Scan for the cell matching the given text and deliver its (X, Y) coordinate at center. 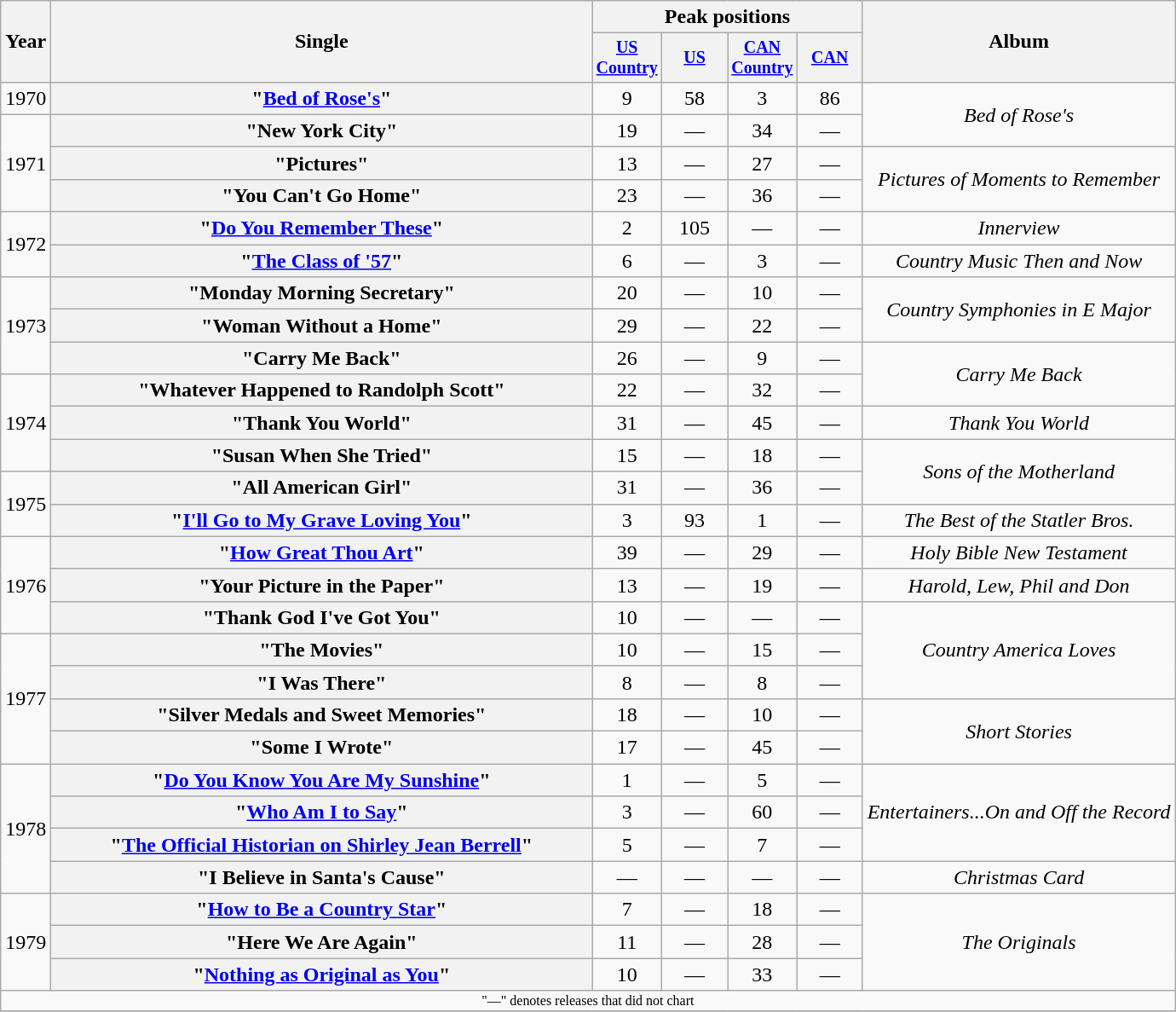
CAN (830, 58)
"The Movies" (322, 650)
58 (695, 98)
US Country (627, 58)
1978 (26, 829)
27 (763, 163)
"The Official Historian on Shirley Jean Berrell" (322, 845)
Sons of the Motherland (1019, 471)
20 (627, 293)
2 (627, 228)
33 (763, 974)
Thank You World (1019, 423)
Christmas Card (1019, 877)
"Woman Without a Home" (322, 326)
Innerview (1019, 228)
"New York City" (322, 130)
1976 (26, 585)
105 (695, 228)
11 (627, 942)
1974 (26, 423)
"I Was There" (322, 682)
1972 (26, 245)
The Originals (1019, 942)
Country Music Then and Now (1019, 261)
"Pictures" (322, 163)
"Do You Know You Are My Sunshine" (322, 780)
Year (26, 42)
23 (627, 195)
"I'll Go to My Grave Loving You" (322, 520)
"Nothing as Original as You" (322, 974)
Holy Bible New Testament (1019, 552)
US (695, 58)
"Carry Me Back" (322, 358)
17 (627, 748)
6 (627, 261)
Country America Loves (1019, 650)
"I Believe in Santa's Cause" (322, 877)
The Best of the Statler Bros. (1019, 520)
32 (763, 390)
60 (763, 812)
"Some I Wrote" (322, 748)
"Thank God I've Got You" (322, 617)
Single (322, 42)
"Here We Are Again" (322, 942)
1970 (26, 98)
"The Class of '57" (322, 261)
"You Can't Go Home" (322, 195)
Peak positions (728, 17)
1973 (26, 326)
86 (830, 98)
CAN Country (763, 58)
"All American Girl" (322, 488)
1971 (26, 163)
Album (1019, 42)
"Thank You World" (322, 423)
Pictures of Moments to Remember (1019, 179)
34 (763, 130)
"How to Be a Country Star" (322, 910)
Short Stories (1019, 731)
28 (763, 942)
39 (627, 552)
Harold, Lew, Phil and Don (1019, 585)
"Your Picture in the Paper" (322, 585)
"How Great Thou Art" (322, 552)
1977 (26, 698)
"Do You Remember These" (322, 228)
26 (627, 358)
"Silver Medals and Sweet Memories" (322, 714)
1975 (26, 504)
Carry Me Back (1019, 374)
"Who Am I to Say" (322, 812)
"Whatever Happened to Randolph Scott" (322, 390)
"Susan When She Tried" (322, 455)
93 (695, 520)
Country Symphonies in E Major (1019, 309)
"Monday Morning Secretary" (322, 293)
"—" denotes releases that did not chart (588, 1001)
"Bed of Rose's" (322, 98)
1979 (26, 942)
Entertainers...On and Off the Record (1019, 812)
Bed of Rose's (1019, 114)
